Locate the cell with the specified text and output its (X, Y) center coordinate. 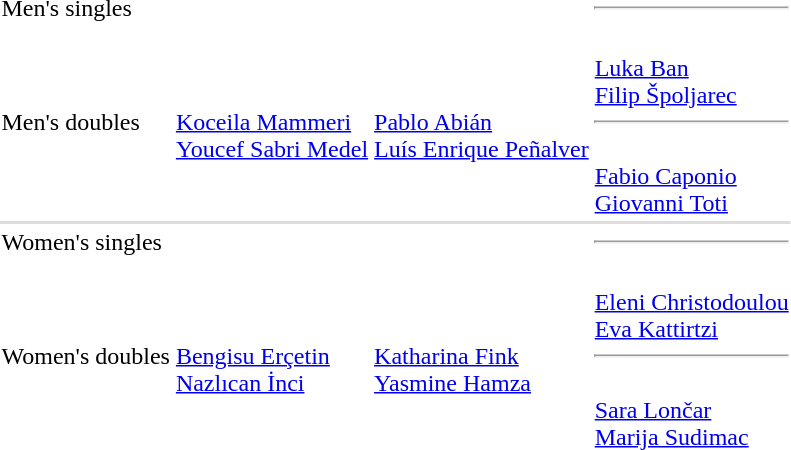
Men's doubles (86, 122)
Women's singles (86, 242)
Koceila MammeriYoucef Sabri Medel (272, 122)
Luka BanFilip ŠpoljarecFabio CaponioGiovanni Toti (692, 122)
Pablo AbiánLuís Enrique Peñalver (482, 122)
